Provide the (x, y) coordinate of the cell's center where the given text is located.  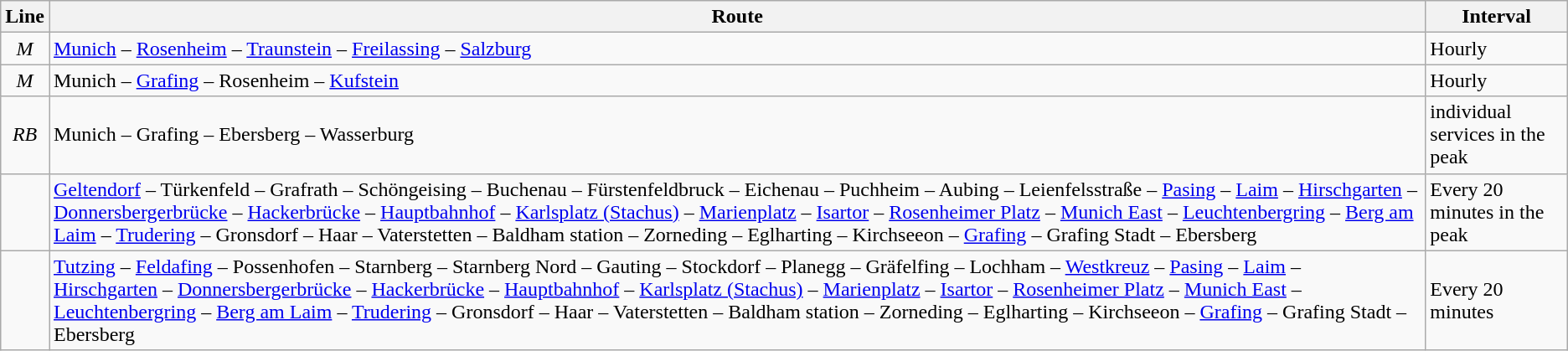
Every 20 minutes (1496, 300)
RB (25, 135)
Line (25, 17)
Munich – Rosenheim – Traunstein – Freilassing – Salzburg (737, 49)
Interval (1496, 17)
individual services in the peak (1496, 135)
Every 20 minutes in the peak (1496, 212)
Munich – Grafing – Rosenheim – Kufstein (737, 80)
Route (737, 17)
Munich – Grafing – Ebersberg – Wasserburg (737, 135)
